Return [x, y] of the center of cell containing provided text 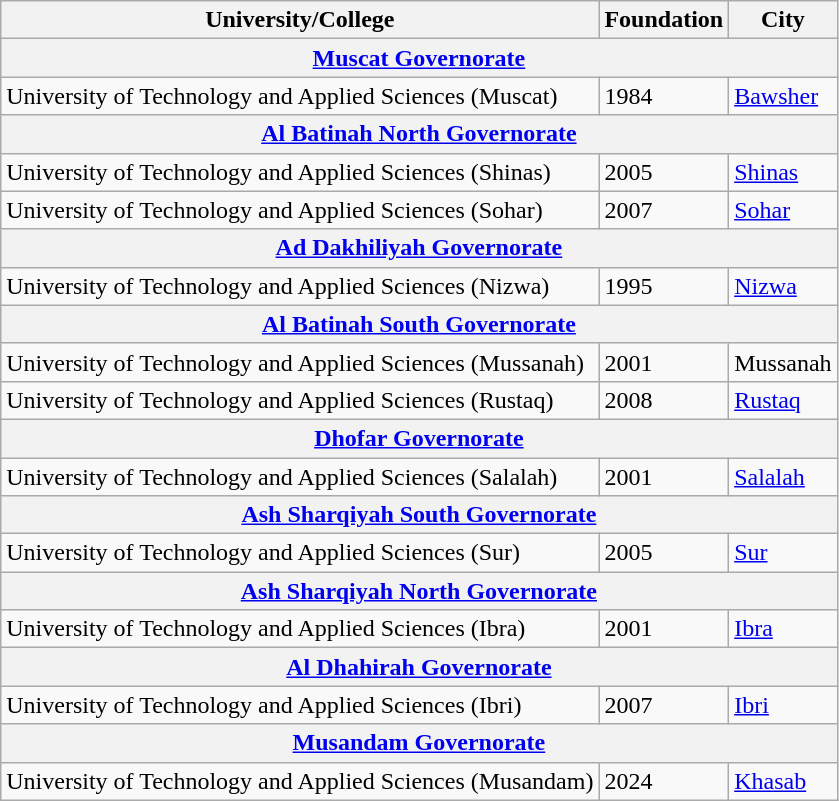
Sohar [783, 210]
Ibra [783, 629]
Ash Sharqiyah South Governorate [419, 515]
Mussanah [783, 362]
University/College [300, 20]
Nizwa [783, 286]
Khasab [783, 781]
1995 [664, 286]
City [783, 20]
University of Technology and Applied Sciences (Ibra) [300, 629]
University of Technology and Applied Sciences (Ibri) [300, 705]
Ash Sharqiyah North Governorate [419, 591]
2008 [664, 400]
Sur [783, 553]
Al Batinah South Governorate [419, 324]
University of Technology and Applied Sciences (Muscat) [300, 96]
University of Technology and Applied Sciences (Mussanah) [300, 362]
Ad Dakhiliyah Governorate [419, 248]
Salalah [783, 477]
Muscat Governorate [419, 58]
Foundation [664, 20]
Rustaq [783, 400]
University of Technology and Applied Sciences (Rustaq) [300, 400]
Shinas [783, 172]
Ibri [783, 705]
University of Technology and Applied Sciences (Salalah) [300, 477]
1984 [664, 96]
2024 [664, 781]
Al Dhahirah Governorate [419, 667]
University of Technology and Applied Sciences (Shinas) [300, 172]
Al Batinah North Governorate [419, 134]
Dhofar Governorate [419, 438]
University of Technology and Applied Sciences (Nizwa) [300, 286]
Musandam Governorate [419, 743]
University of Technology and Applied Sciences (Sohar) [300, 210]
University of Technology and Applied Sciences (Musandam) [300, 781]
Bawsher [783, 96]
University of Technology and Applied Sciences (Sur) [300, 553]
